Identify which cell holds the provided text, then report its (X, Y) central coordinate. 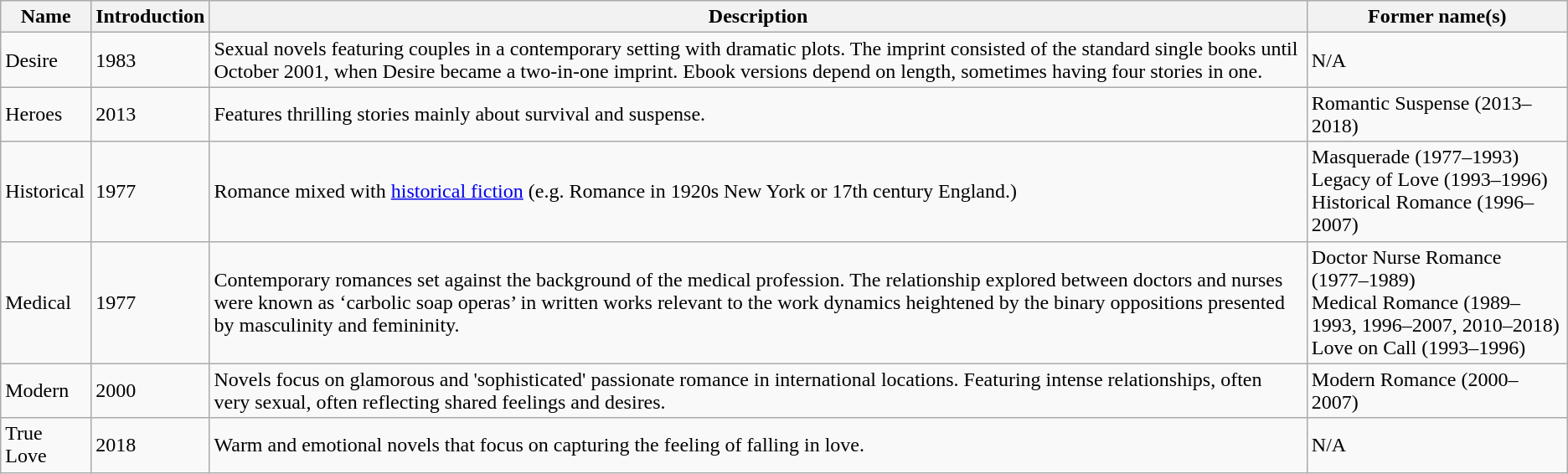
Heroes (46, 114)
Doctor Nurse Romance (1977–1989)Medical Romance (1989–1993, 1996–2007, 2010–2018)Love on Call (1993–1996) (1437, 302)
Historical (46, 191)
Modern Romance (2000–2007) (1437, 390)
Modern (46, 390)
Former name(s) (1437, 17)
Description (758, 17)
Name (46, 17)
Features thrilling stories mainly about survival and suspense. (758, 114)
Medical (46, 302)
Introduction (151, 17)
Desire (46, 60)
2013 (151, 114)
1983 (151, 60)
Masquerade (1977–1993)Legacy of Love (1993–1996)Historical Romance (1996–2007) (1437, 191)
Romance mixed with historical fiction (e.g. Romance in 1920s New York or 17th century England.) (758, 191)
2018 (151, 446)
Warm and emotional novels that focus on capturing the feeling of falling in love. (758, 446)
True Love (46, 446)
Romantic Suspense (2013–2018) (1437, 114)
2000 (151, 390)
